Extract the (x, y) coordinate from the center of the cell holding the provided text.  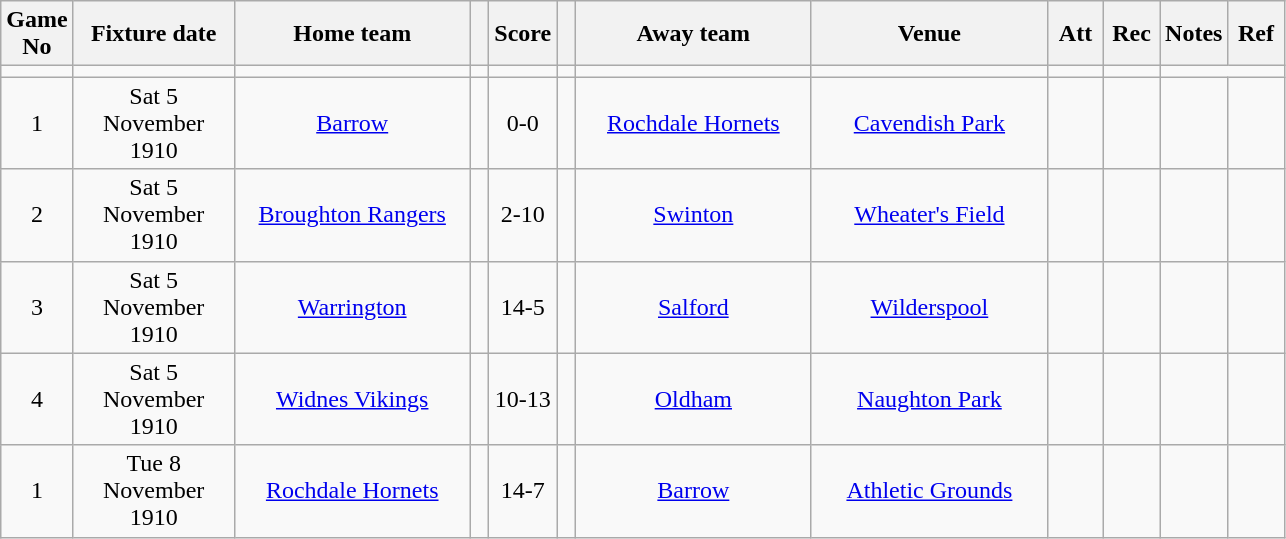
Athletic Grounds (929, 491)
Notes (1194, 34)
Ref (1256, 34)
14-5 (523, 307)
Oldham (693, 399)
Swinton (693, 215)
Salford (693, 307)
Score (523, 34)
3 (37, 307)
2-10 (523, 215)
4 (37, 399)
Away team (693, 34)
10-13 (523, 399)
Wheater's Field (929, 215)
0-0 (523, 123)
Naughton Park (929, 399)
Broughton Rangers (352, 215)
Venue (929, 34)
Fixture date (154, 34)
14-7 (523, 491)
Warrington (352, 307)
Tue 8 November 1910 (154, 491)
2 (37, 215)
Game No (37, 34)
Cavendish Park (929, 123)
Rec (1132, 34)
Wilderspool (929, 307)
Att (1075, 34)
Widnes Vikings (352, 399)
Home team (352, 34)
